Locate the cell with the specified text and output its (x, y) center coordinate. 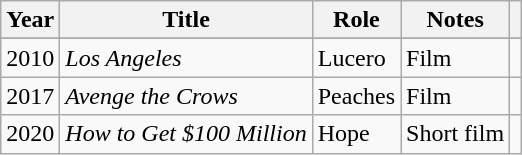
Year (30, 20)
Title (186, 20)
2020 (30, 134)
Peaches (356, 96)
Avenge the Crows (186, 96)
Notes (456, 20)
Short film (456, 134)
Lucero (356, 58)
2017 (30, 96)
Hope (356, 134)
How to Get $100 Million (186, 134)
Los Angeles (186, 58)
2010 (30, 58)
Role (356, 20)
